From the cell containing the given text, extract its center point as (x, y) coordinate. 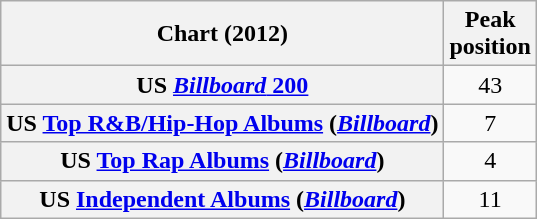
US Top R&B/Hip-Hop Albums (Billboard) (222, 123)
US Independent Albums (Billboard) (222, 199)
11 (490, 199)
Chart (2012) (222, 34)
4 (490, 161)
43 (490, 85)
Peakposition (490, 34)
US Billboard 200 (222, 85)
US Top Rap Albums (Billboard) (222, 161)
7 (490, 123)
